Scan for the cell matching the given text and deliver its (X, Y) coordinate at center. 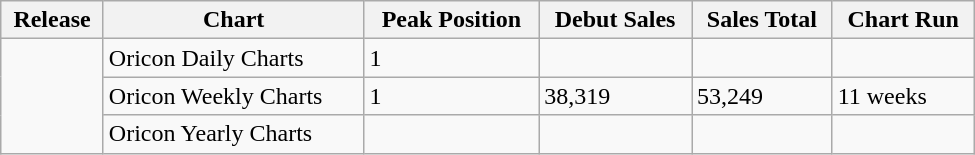
Peak Position (452, 20)
Oricon Yearly Charts (234, 134)
Sales Total (762, 20)
Release (52, 20)
Oricon Weekly Charts (234, 96)
Oricon Daily Charts (234, 58)
Debut Sales (616, 20)
11 weeks (903, 96)
Chart (234, 20)
53,249 (762, 96)
38,319 (616, 96)
Chart Run (903, 20)
